Return the (X, Y) coordinate for the center point of the cell that contains the specified text.  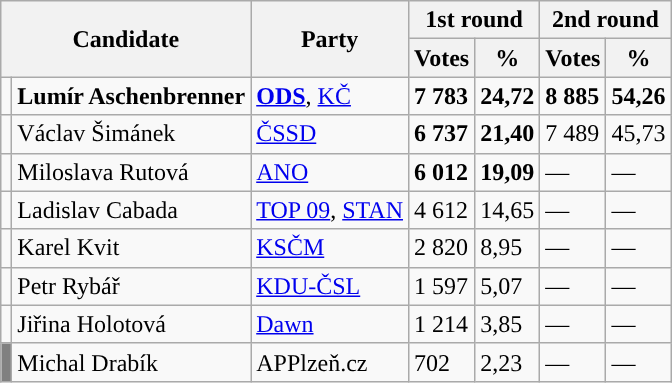
8,95 (508, 248)
KDU-ČSL (330, 286)
14,65 (508, 210)
24,72 (508, 96)
Václav Šimánek (132, 134)
ČSSD (330, 134)
2nd round (606, 20)
Ladislav Cabada (132, 210)
5,07 (508, 286)
7 783 (442, 96)
ANO (330, 172)
Jiřina Holotová (132, 324)
Candidate (126, 39)
8 885 (573, 96)
19,09 (508, 172)
Petr Rybář (132, 286)
Lumír Aschenbrenner (132, 96)
54,26 (638, 96)
45,73 (638, 134)
21,40 (508, 134)
2 820 (442, 248)
Miloslava Rutová (132, 172)
1 597 (442, 286)
ODS, KČ (330, 96)
6 737 (442, 134)
Dawn (330, 324)
Party (330, 39)
7 489 (573, 134)
702 (442, 362)
Michal Drabík (132, 362)
3,85 (508, 324)
1st round (474, 20)
KSČM (330, 248)
6 012 (442, 172)
1 214 (442, 324)
4 612 (442, 210)
APPlzeň.cz (330, 362)
2,23 (508, 362)
Karel Kvit (132, 248)
TOP 09, STAN (330, 210)
